Identify which cell holds the provided text, then report its [X, Y] central coordinate. 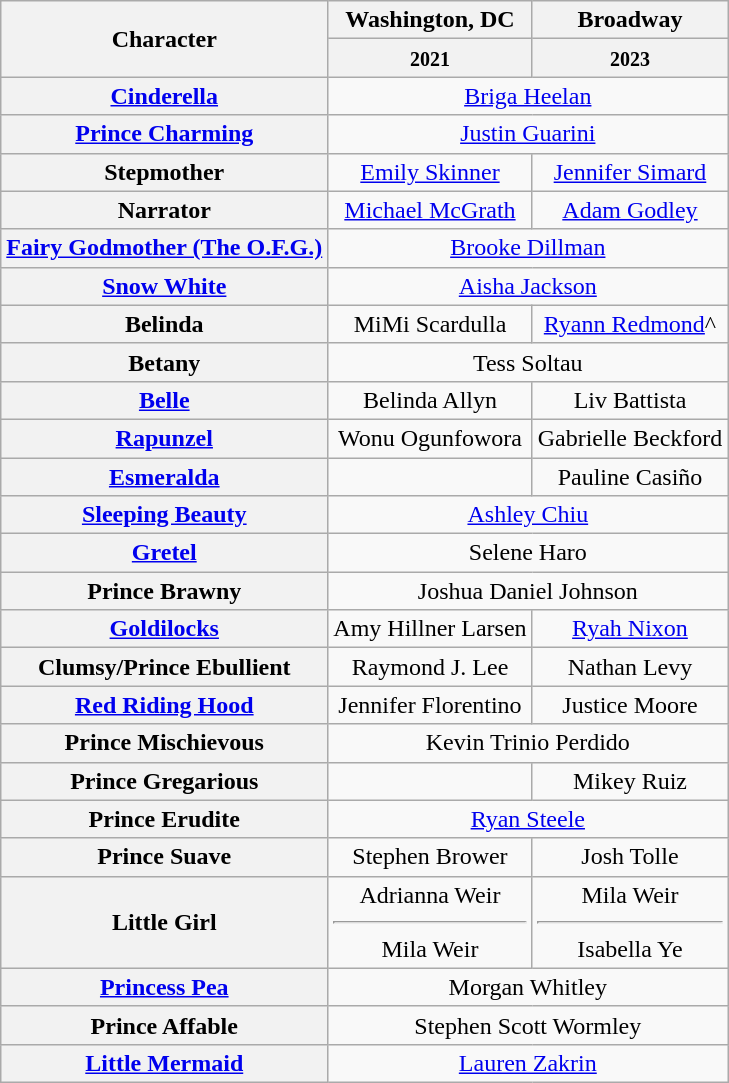
Stepmother [164, 172]
Character [164, 39]
Selene Haro [528, 553]
Tess Soltau [528, 362]
Prince Suave [164, 857]
Liv Battista [630, 400]
Stephen Scott Wormley [528, 1025]
Ashley Chiu [528, 515]
Lauren Zakrin [528, 1063]
Nathan Levy [630, 667]
Belinda Allyn [430, 400]
Morgan Whitley [528, 987]
Prince Erudite [164, 819]
Esmeralda [164, 477]
Michael McGrath [430, 210]
Raymond J. Lee [430, 667]
Belle [164, 400]
Aisha Jackson [528, 286]
Adam Godley [630, 210]
Rapunzel [164, 438]
Amy Hillner Larsen [430, 629]
Brooke Dillman [528, 248]
Goldilocks [164, 629]
Prince Charming [164, 134]
Ryah Nixon [630, 629]
Joshua Daniel Johnson [528, 591]
Prince Affable [164, 1025]
Red Riding Hood [164, 705]
Wonu Ogunfowora [430, 438]
Narrator [164, 210]
Sleeping Beauty [164, 515]
Jennifer Florentino [430, 705]
Prince Mischievous [164, 743]
Betany [164, 362]
Ryan Steele [528, 819]
2021 [430, 58]
Belinda [164, 324]
Jennifer Simard [630, 172]
Pauline Casiño [630, 477]
Cinderella [164, 96]
Stephen Brower [430, 857]
Ryann Redmond^ [630, 324]
Princess Pea [164, 987]
Prince Gregarious [164, 781]
Gretel [164, 553]
Kevin Trinio Perdido [528, 743]
Justice Moore [630, 705]
Little Girl [164, 922]
Briga Heelan [528, 96]
Josh Tolle [630, 857]
Broadway [630, 20]
Snow White [164, 286]
MiMi Scardulla [430, 324]
Little Mermaid [164, 1063]
Clumsy/Prince Ebullient [164, 667]
Prince Brawny [164, 591]
Emily Skinner [430, 172]
Washington, DC [430, 20]
Fairy Godmother (The O.F.G.) [164, 248]
2023 [630, 58]
Mikey Ruiz [630, 781]
Justin Guarini [528, 134]
Mila WeirIsabella Ye [630, 922]
Gabrielle Beckford [630, 438]
Adrianna WeirMila Weir [430, 922]
